For the text-containing cell, return its midpoint in [X, Y] coordinate format. 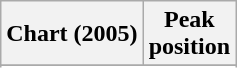
Chart (2005) [72, 34]
Peak position [189, 34]
